Detect which cell encompasses the target text, then output its [X, Y] center coordinate. 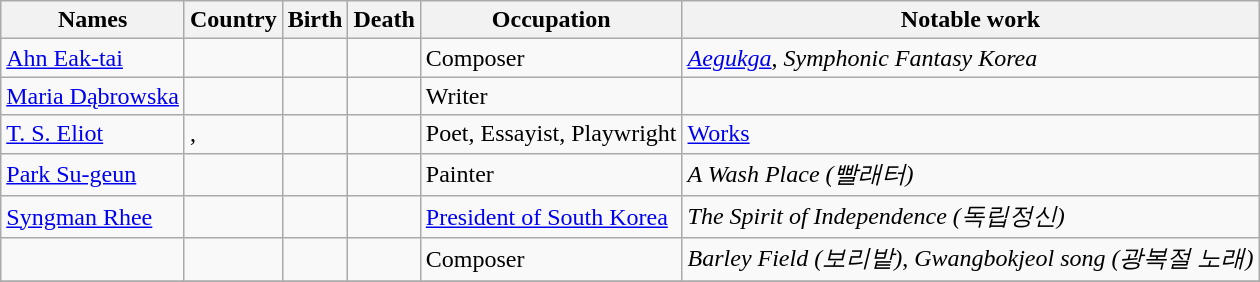
A Wash Place (빨래터) [970, 174]
Death [384, 20]
Barley Field (보리밭), Gwangbokjeol song (광복절 노래) [970, 260]
Country [233, 20]
T. S. Eliot [93, 134]
Ahn Eak-tai [93, 58]
Occupation [551, 20]
The Spirit of Independence (독립정신) [970, 218]
Syngman Rhee [93, 218]
Aegukga, Symphonic Fantasy Korea [970, 58]
Poet, Essayist, Playwright [551, 134]
Park Su-geun [93, 174]
Names [93, 20]
President of South Korea [551, 218]
Maria Dąbrowska [93, 96]
Works [970, 134]
Birth [315, 20]
, [233, 134]
Notable work [970, 20]
Painter [551, 174]
Writer [551, 96]
